Locate the cell with the specified text and output its (x, y) center coordinate. 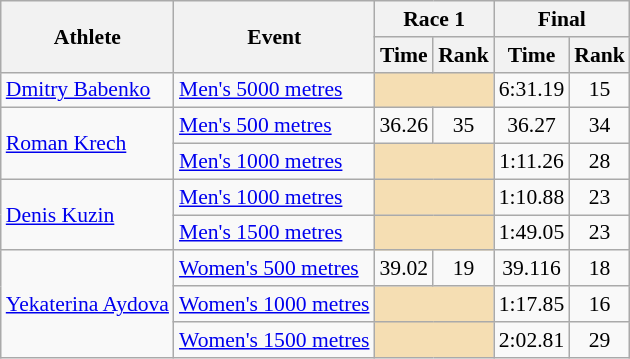
6:31.19 (532, 90)
Final (562, 19)
39.02 (404, 269)
39.116 (532, 269)
15 (600, 90)
28 (600, 162)
1:10.88 (532, 197)
34 (600, 126)
1:17.85 (532, 304)
Event (274, 36)
Women's 1500 metres (274, 340)
Athlete (88, 36)
36.27 (532, 126)
Men's 5000 metres (274, 90)
16 (600, 304)
Women's 1000 metres (274, 304)
29 (600, 340)
35 (464, 126)
Yekaterina Aydova (88, 304)
1:11.26 (532, 162)
Men's 500 metres (274, 126)
Roman Krech (88, 144)
36.26 (404, 126)
Dmitry Babenko (88, 90)
Denis Kuzin (88, 214)
Women's 500 metres (274, 269)
Race 1 (434, 19)
19 (464, 269)
Men's 1500 metres (274, 233)
2:02.81 (532, 340)
1:49.05 (532, 233)
18 (600, 269)
